Return [X, Y] of the center of cell containing provided text 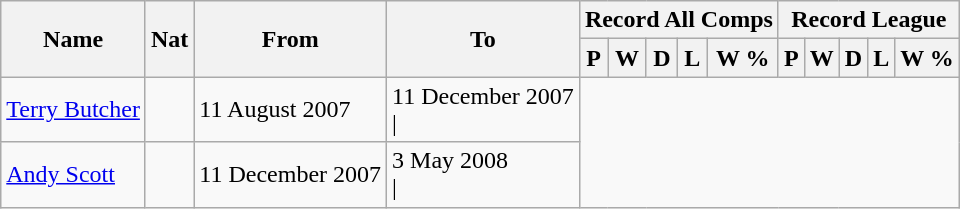
Andy Scott [74, 174]
Terry Butcher [74, 110]
From [290, 39]
Name [74, 39]
3 May 2008| [484, 174]
Nat [169, 39]
Record All Comps [678, 20]
11 December 2007| [484, 110]
11 December 2007 [290, 174]
To [484, 39]
11 August 2007 [290, 110]
Record League [868, 20]
